Scan for the cell matching the given text and deliver its [X, Y] coordinate at center. 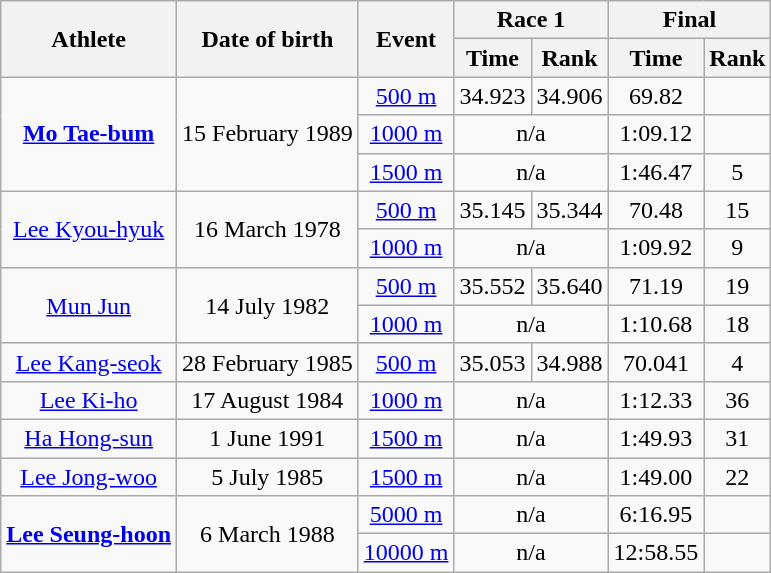
34.906 [570, 96]
1:49.00 [656, 477]
6:16.95 [656, 515]
19 [738, 286]
35.640 [570, 286]
70.041 [656, 362]
Lee Ki-ho [89, 400]
Lee Jong-woo [89, 477]
16 March 1978 [268, 229]
22 [738, 477]
1:46.47 [656, 172]
69.82 [656, 96]
14 July 1982 [268, 305]
Athlete [89, 39]
17 August 1984 [268, 400]
35.053 [492, 362]
71.19 [656, 286]
Date of birth [268, 39]
15 February 1989 [268, 134]
18 [738, 324]
35.552 [492, 286]
28 February 1985 [268, 362]
6 March 1988 [268, 534]
5000 m [406, 515]
Mun Jun [89, 305]
1:12.33 [656, 400]
Lee Seung-hoon [89, 534]
36 [738, 400]
15 [738, 210]
34.988 [570, 362]
Mo Tae-bum [89, 134]
34.923 [492, 96]
35.145 [492, 210]
31 [738, 438]
35.344 [570, 210]
5 [738, 172]
4 [738, 362]
Final [690, 20]
1 June 1991 [268, 438]
Lee Kyou-hyuk [89, 229]
70.48 [656, 210]
5 July 1985 [268, 477]
1:10.68 [656, 324]
Lee Kang-seok [89, 362]
1:09.92 [656, 248]
Race 1 [531, 20]
10000 m [406, 553]
12:58.55 [656, 553]
9 [738, 248]
1:09.12 [656, 134]
1:49.93 [656, 438]
Ha Hong-sun [89, 438]
Event [406, 39]
